Capture the cell that displays the provided text and extract its [X, Y] central coordinate. 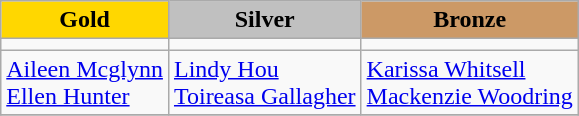
Silver [264, 20]
Karissa Whitsell Mackenzie Woodring [470, 82]
Gold [85, 20]
Aileen Mcglynn Ellen Hunter [85, 82]
Lindy Hou Toireasa Gallagher [264, 82]
Bronze [470, 20]
